Pinpoint the cell where the given text exists, returning its (x, y) midpoint coordinate. 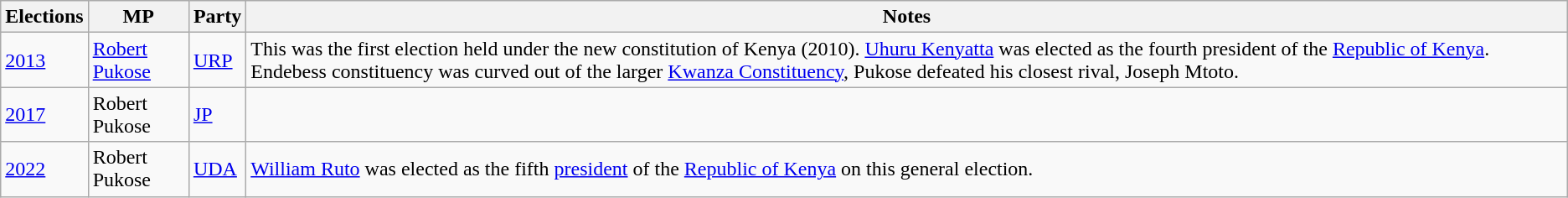
William Ruto was elected as the fifth president of the Republic of Kenya on this general election. (907, 169)
2022 (44, 169)
2013 (44, 60)
Notes (907, 17)
JP (217, 114)
MP (138, 17)
Elections (44, 17)
URP (217, 60)
2017 (44, 114)
Party (217, 17)
UDA (217, 169)
